Determine the (X, Y) coordinate at the center of the cell enclosing the given text.  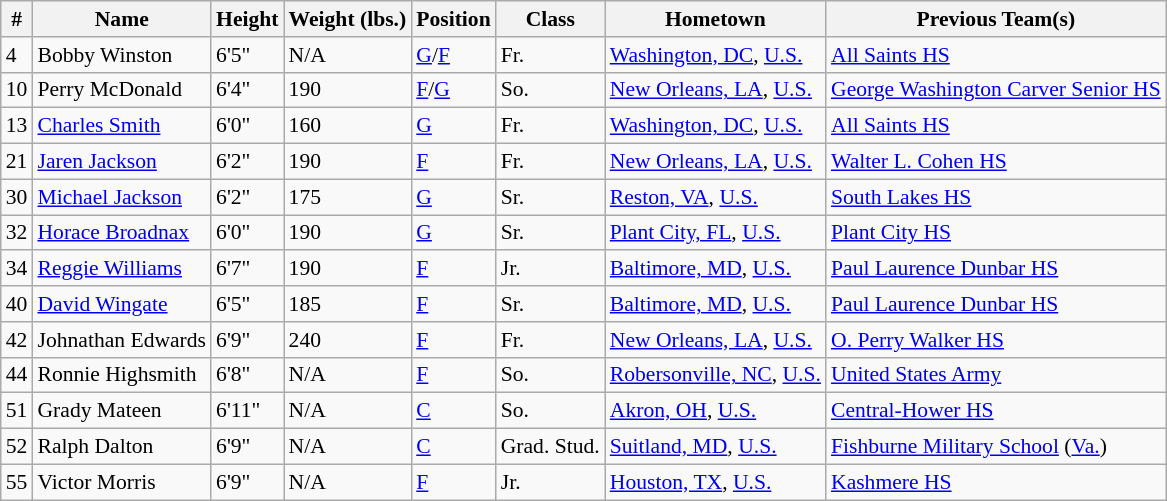
52 (17, 447)
10 (17, 90)
Reston, VA, U.S. (716, 197)
160 (348, 126)
Jaren Jackson (122, 162)
Central-Hower HS (996, 411)
G/F (453, 55)
Fishburne Military School (Va.) (996, 447)
Bobby Winston (122, 55)
Previous Team(s) (996, 19)
O. Perry Walker HS (996, 340)
240 (348, 340)
Height (247, 19)
21 (17, 162)
40 (17, 304)
# (17, 19)
Position (453, 19)
Michael Jackson (122, 197)
Kashmere HS (996, 482)
4 (17, 55)
David Wingate (122, 304)
Reggie Williams (122, 269)
32 (17, 233)
30 (17, 197)
Victor Morris (122, 482)
Ralph Dalton (122, 447)
Horace Broadnax (122, 233)
6'4" (247, 90)
6'11" (247, 411)
South Lakes HS (996, 197)
51 (17, 411)
Walter L. Cohen HS (996, 162)
F/G (453, 90)
42 (17, 340)
Suitland, MD, U.S. (716, 447)
44 (17, 375)
Name (122, 19)
Weight (lbs.) (348, 19)
6'8" (247, 375)
Plant City, FL, U.S. (716, 233)
175 (348, 197)
Plant City HS (996, 233)
Hometown (716, 19)
Akron, OH, U.S. (716, 411)
Charles Smith (122, 126)
13 (17, 126)
6'7" (247, 269)
Johnathan Edwards (122, 340)
Grady Mateen (122, 411)
Houston, TX, U.S. (716, 482)
Class (550, 19)
Perry McDonald (122, 90)
185 (348, 304)
Ronnie Highsmith (122, 375)
Grad. Stud. (550, 447)
Robersonville, NC, U.S. (716, 375)
55 (17, 482)
34 (17, 269)
George Washington Carver Senior HS (996, 90)
United States Army (996, 375)
